Identify which cell holds the provided text, then report its [x, y] central coordinate. 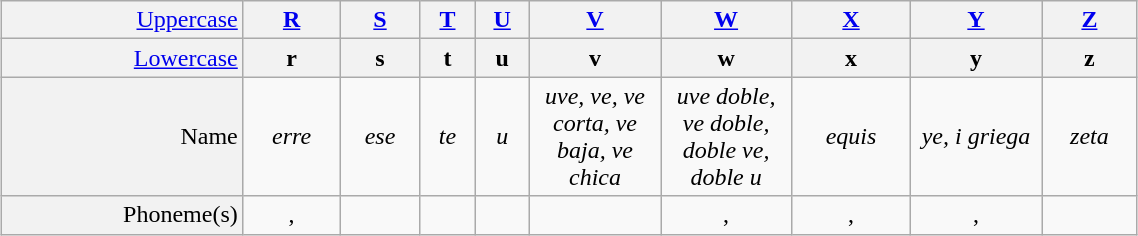
ese [380, 136]
Phoneme(s) [122, 215]
r [292, 58]
Z [1090, 20]
t [448, 58]
equis [852, 136]
y [976, 58]
z [1090, 58]
w [726, 58]
uve doble, ve doble, doble ve, doble u [726, 136]
s [380, 58]
T [448, 20]
ye, i griega [976, 136]
V [594, 20]
S [380, 20]
erre [292, 136]
R [292, 20]
x [852, 58]
Uppercase [122, 20]
zeta [1090, 136]
Name [122, 136]
Y [976, 20]
X [852, 20]
Lowercase [122, 58]
te [448, 136]
uve, ve, ve corta, ve baja, ve chica [594, 136]
U [502, 20]
v [594, 58]
W [726, 20]
